For the text-containing cell, return its midpoint in (X, Y) coordinate format. 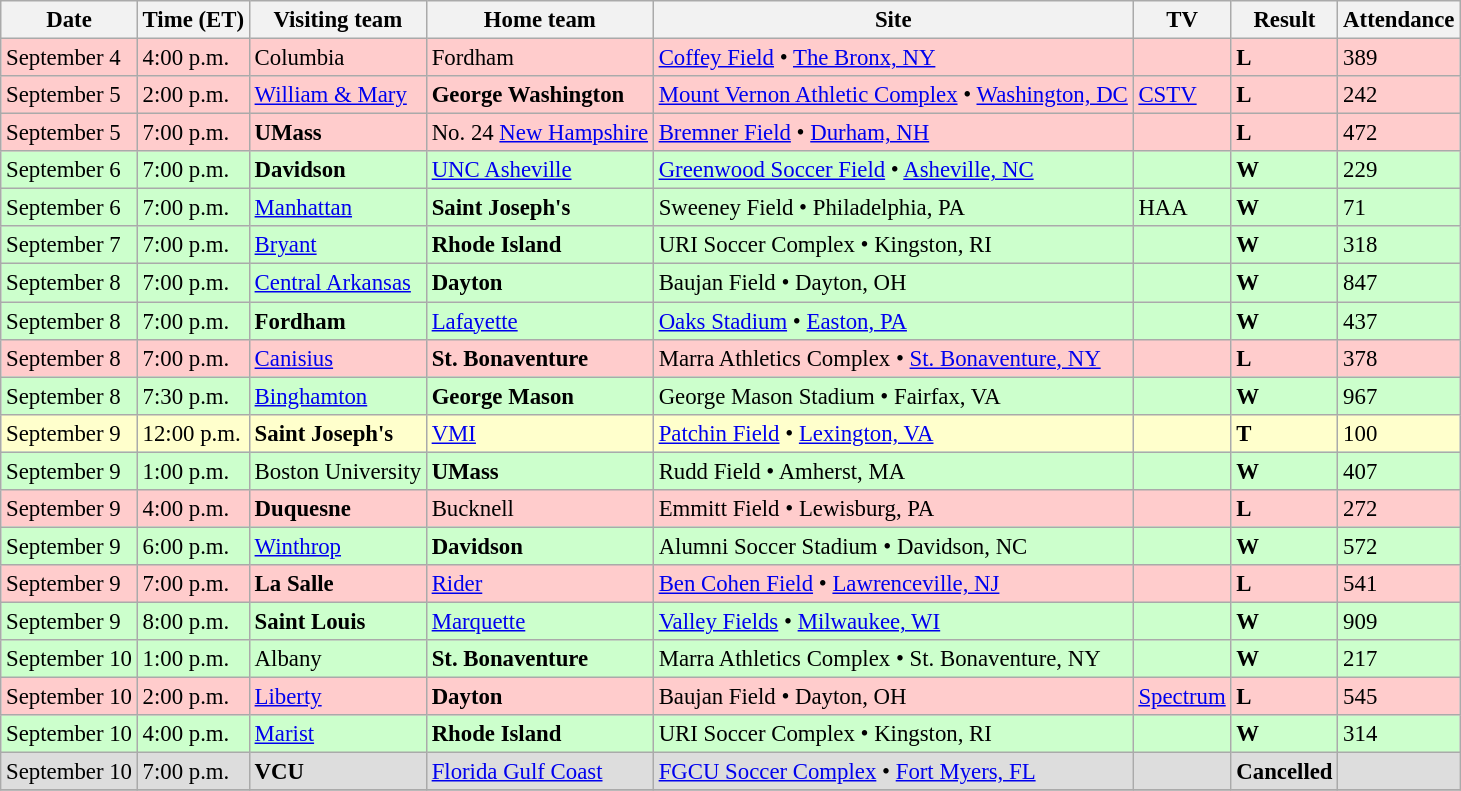
Marquette (540, 621)
Binghamton (338, 396)
967 (1399, 396)
437 (1399, 321)
Mount Vernon Athletic Complex • Washington, DC (893, 95)
HAA (1182, 208)
Emmitt Field • Lewisburg, PA (893, 509)
George Mason Stadium • Fairfax, VA (893, 396)
472 (1399, 133)
Spectrum (1182, 697)
6:00 p.m. (193, 546)
Time (ET) (193, 20)
Site (893, 20)
217 (1399, 659)
314 (1399, 734)
Date (69, 20)
847 (1399, 283)
71 (1399, 208)
545 (1399, 697)
T (1284, 433)
Liberty (338, 697)
572 (1399, 546)
La Salle (338, 584)
Coffey Field • The Bronx, NY (893, 58)
Duquesne (338, 509)
Alumni Soccer Stadium • Davidson, NC (893, 546)
VMI (540, 433)
FGCU Soccer Complex • Fort Myers, FL (893, 772)
Cancelled (1284, 772)
100 (1399, 433)
Florida Gulf Coast (540, 772)
Oaks Stadium • Easton, PA (893, 321)
Albany (338, 659)
George Washington (540, 95)
Columbia (338, 58)
William & Mary (338, 95)
Rider (540, 584)
Ben Cohen Field • Lawrenceville, NJ (893, 584)
Valley Fields • Milwaukee, WI (893, 621)
VCU (338, 772)
541 (1399, 584)
Bremner Field • Durham, NH (893, 133)
7:30 p.m. (193, 396)
UNC Asheville (540, 170)
242 (1399, 95)
Saint Louis (338, 621)
8:00 p.m. (193, 621)
Visiting team (338, 20)
September 7 (69, 245)
CSTV (1182, 95)
Bucknell (540, 509)
Attendance (1399, 20)
TV (1182, 20)
378 (1399, 358)
Bryant (338, 245)
Home team (540, 20)
Patchin Field • Lexington, VA (893, 433)
Lafayette (540, 321)
229 (1399, 170)
Boston University (338, 471)
407 (1399, 471)
Rudd Field • Amherst, MA (893, 471)
Winthrop (338, 546)
September 4 (69, 58)
No. 24 New Hampshire (540, 133)
Marist (338, 734)
Manhattan (338, 208)
Result (1284, 20)
Central Arkansas (338, 283)
George Mason (540, 396)
Greenwood Soccer Field • Asheville, NC (893, 170)
318 (1399, 245)
Sweeney Field • Philadelphia, PA (893, 208)
12:00 p.m. (193, 433)
389 (1399, 58)
Canisius (338, 358)
909 (1399, 621)
272 (1399, 509)
